Determine the [x, y] coordinate at the center of the cell enclosing the given text.  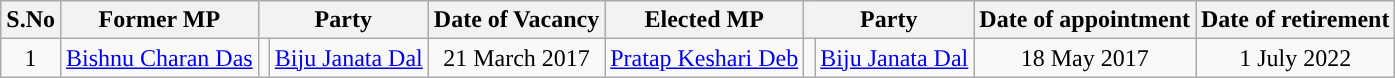
Date of Vacancy [516, 20]
Pratap Keshari Deb [704, 58]
Bishnu Charan Das [159, 58]
Elected MP [704, 20]
Date of appointment [1085, 20]
1 July 2022 [1296, 58]
18 May 2017 [1085, 58]
Former MP [159, 20]
1 [31, 58]
S.No [31, 20]
21 March 2017 [516, 58]
Date of retirement [1296, 20]
